Identify which cell holds the provided text, then report its [x, y] central coordinate. 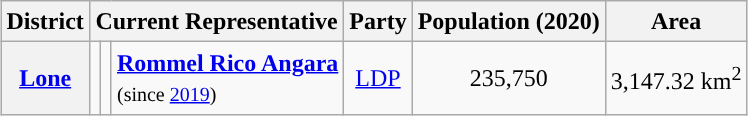
Party [378, 22]
Rommel Rico Angara(since 2019) [227, 78]
LDP [378, 78]
Lone [45, 78]
Current Representative [216, 22]
District [45, 22]
235,750 [508, 78]
Area [676, 22]
3,147.32 km2 [676, 78]
Population (2020) [508, 22]
